Output the [X, Y] coordinate of the center of the cell containing the given text.  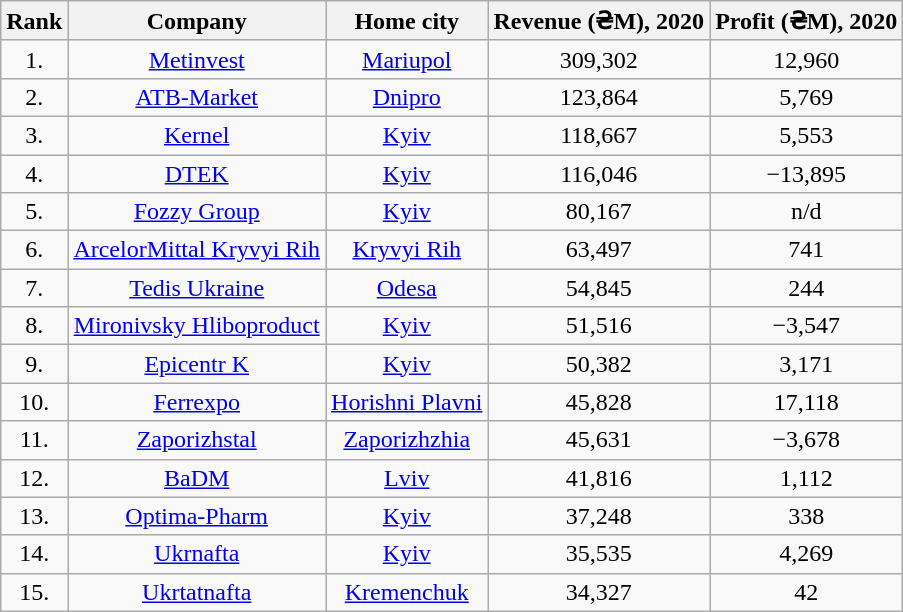
Ukrtatnafta [197, 592]
Rank [34, 21]
42 [806, 592]
5. [34, 212]
Odesa [407, 288]
3. [34, 135]
9. [34, 364]
ATB-Market [197, 97]
Optima-Pharm [197, 516]
41,816 [599, 478]
2. [34, 97]
8. [34, 326]
309,302 [599, 59]
35,535 [599, 554]
Zaporizhstal [197, 440]
ArcelorMittal Kryvyi Rih [197, 250]
Zaporizhzhia [407, 440]
−3,678 [806, 440]
4,269 [806, 554]
Fozzy Group [197, 212]
37,248 [599, 516]
63,497 [599, 250]
Kremenchuk [407, 592]
10. [34, 402]
11. [34, 440]
118,667 [599, 135]
5,553 [806, 135]
Profit (₴M), 2020 [806, 21]
54,845 [599, 288]
Tedis Ukraine [197, 288]
−13,895 [806, 173]
7. [34, 288]
50,382 [599, 364]
338 [806, 516]
51,516 [599, 326]
Metinvest [197, 59]
15. [34, 592]
DTEK [197, 173]
−3,547 [806, 326]
Horishni Plavni [407, 402]
Kernel [197, 135]
Ferrexpo [197, 402]
13. [34, 516]
Mironivsky Hliboproduct [197, 326]
Dnipro [407, 97]
4. [34, 173]
n/d [806, 212]
17,118 [806, 402]
45,828 [599, 402]
BaDM [197, 478]
Revenue (₴M), 2020 [599, 21]
45,631 [599, 440]
1. [34, 59]
Kryvyi Rih [407, 250]
Mariupol [407, 59]
244 [806, 288]
14. [34, 554]
116,046 [599, 173]
123,864 [599, 97]
34,327 [599, 592]
80,167 [599, 212]
Ukrnafta [197, 554]
741 [806, 250]
5,769 [806, 97]
Company [197, 21]
12. [34, 478]
Epicentr K [197, 364]
6. [34, 250]
Home city [407, 21]
12,960 [806, 59]
1,112 [806, 478]
Lviv [407, 478]
3,171 [806, 364]
